From the cell containing the given text, extract its center point as [x, y] coordinate. 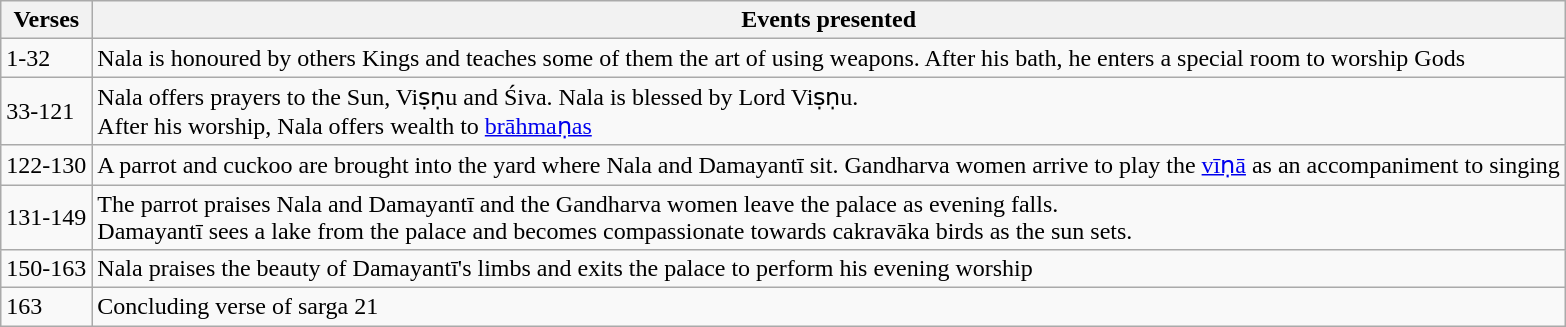
Nala praises the beauty of Damayantī's limbs and exits the palace to perform his evening worship [829, 269]
Concluding verse of sarga 21 [829, 307]
131-149 [46, 216]
Verses [46, 20]
163 [46, 307]
Nala offers prayers to the Sun, Viṣṇu and Śiva. Nala is blessed by Lord Viṣṇu. After his worship, Nala offers wealth to brāhmaṇas [829, 111]
A parrot and cuckoo are brought into the yard where Nala and Damayantī sit. Gandharva women arrive to play the vīṇā as an accompaniment to singing [829, 165]
33-121 [46, 111]
122-130 [46, 165]
Nala is honoured by others Kings and teaches some of them the art of using weapons. After his bath, he enters a special room to worship Gods [829, 58]
1-32 [46, 58]
Events presented [829, 20]
150-163 [46, 269]
